Extract the (x, y) coordinate from the center of the cell holding the provided text.  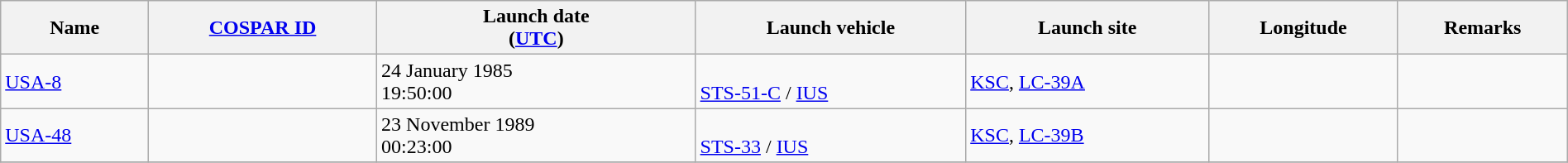
Launch vehicle (830, 28)
USA-8 (74, 81)
24 January 198519:50:00 (536, 81)
23 November 198900:23:00 (536, 136)
Longitude (1303, 28)
STS-51-C / IUS (830, 81)
KSC, LC-39B (1088, 136)
Launch date(UTC) (536, 28)
COSPAR ID (263, 28)
Remarks (1482, 28)
STS-33 / IUS (830, 136)
KSC, LC-39A (1088, 81)
Name (74, 28)
USA-48 (74, 136)
Launch site (1088, 28)
